Detect which cell encompasses the target text, then output its [x, y] center coordinate. 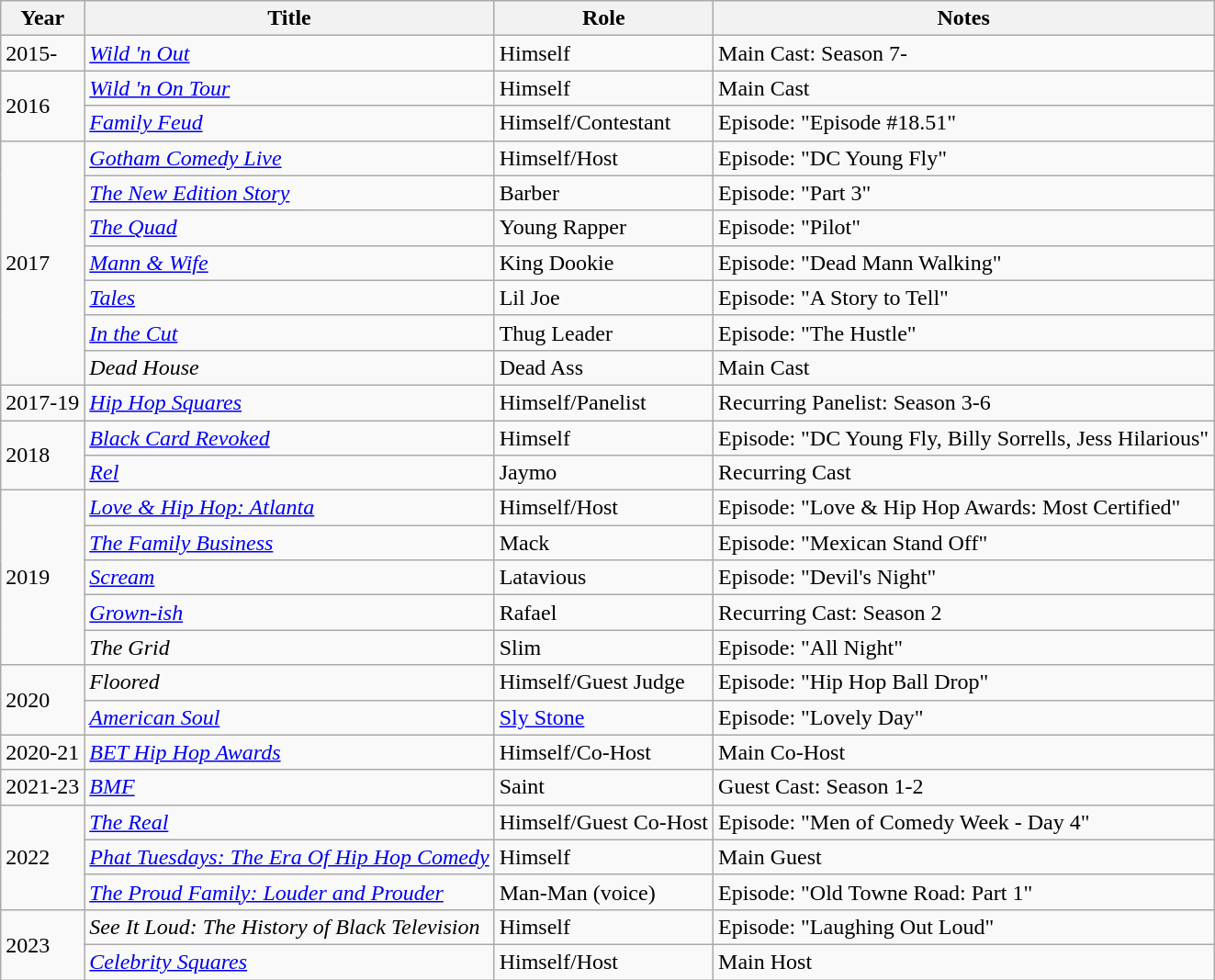
Scream [289, 578]
Floored [289, 682]
2015- [42, 53]
Guest Cast: Season 1-2 [964, 787]
2018 [42, 456]
Episode: "Devil's Night" [964, 578]
Episode: "Old Towne Road: Part 1" [964, 892]
Love & Hip Hop: Atlanta [289, 508]
Himself/Panelist [603, 402]
Recurring Cast: Season 2 [964, 613]
Main Co-Host [964, 752]
The New Edition Story [289, 193]
Man-Man (voice) [603, 892]
The Real [289, 822]
Main Cast: Season 7- [964, 53]
Episode: "Mexican Stand Off" [964, 543]
BMF [289, 787]
Episode: "Men of Comedy Week - Day 4" [964, 822]
Jaymo [603, 473]
Episode: "All Night" [964, 648]
Saint [603, 787]
Episode: "A Story to Tell" [964, 298]
The Family Business [289, 543]
Celebrity Squares [289, 962]
Hip Hop Squares [289, 402]
Episode: "Love & Hip Hop Awards: Most Certified" [964, 508]
Title [289, 18]
2022 [42, 857]
Black Card Revoked [289, 438]
2020-21 [42, 752]
Gotham Comedy Live [289, 158]
Notes [964, 18]
Himself/Co-Host [603, 752]
Year [42, 18]
Episode: "DC Young Fly, Billy Sorrells, Jess Hilarious" [964, 438]
The Quad [289, 228]
Episode: "Episode #18.51" [964, 123]
American Soul [289, 717]
2017-19 [42, 402]
Young Rapper [603, 228]
See It Loud: The History of Black Television [289, 927]
Sly Stone [603, 717]
The Grid [289, 648]
Lil Joe [603, 298]
Himself/Contestant [603, 123]
Rafael [603, 613]
Himself/Guest Co-Host [603, 822]
Wild 'n On Tour [289, 88]
2023 [42, 944]
Wild 'n Out [289, 53]
Latavious [603, 578]
2017 [42, 263]
Family Feud [289, 123]
BET Hip Hop Awards [289, 752]
Role [603, 18]
Episode: "Pilot" [964, 228]
Phat Tuesdays: The Era Of Hip Hop Comedy [289, 857]
Main Host [964, 962]
Episode: "Hip Hop Ball Drop" [964, 682]
King Dookie [603, 263]
2020 [42, 700]
Episode: "Lovely Day" [964, 717]
Dead Ass [603, 367]
Dead House [289, 367]
Episode: "Laughing Out Loud" [964, 927]
Episode: "Dead Mann Walking" [964, 263]
Mann & Wife [289, 263]
Tales [289, 298]
Main Guest [964, 857]
Episode: "DC Young Fly" [964, 158]
Slim [603, 648]
Episode: "The Hustle" [964, 332]
Episode: "Part 3" [964, 193]
Recurring Cast [964, 473]
Himself/Guest Judge [603, 682]
Grown-ish [289, 613]
2016 [42, 106]
Mack [603, 543]
The Proud Family: Louder and Prouder [289, 892]
2019 [42, 578]
Thug Leader [603, 332]
Recurring Panelist: Season 3-6 [964, 402]
2021-23 [42, 787]
In the Cut [289, 332]
Barber [603, 193]
Rel [289, 473]
